Pinpoint the cell where the given text exists, returning its [X, Y] midpoint coordinate. 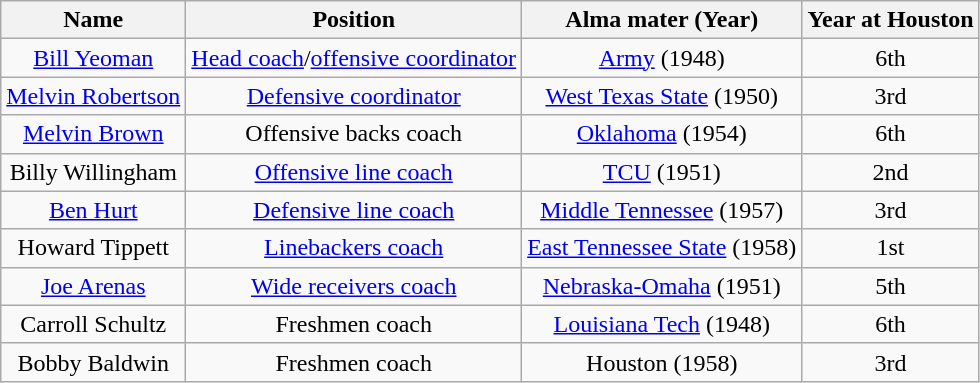
Carroll Schultz [94, 324]
Linebackers coach [354, 248]
Ben Hurt [94, 210]
Bobby Baldwin [94, 362]
1st [890, 248]
Joe Arenas [94, 286]
Melvin Robertson [94, 96]
Offensive line coach [354, 172]
Middle Tennessee (1957) [662, 210]
TCU (1951) [662, 172]
Offensive backs coach [354, 134]
Howard Tippett [94, 248]
Wide receivers coach [354, 286]
Head coach/offensive coordinator [354, 58]
2nd [890, 172]
Billy Willingham [94, 172]
Melvin Brown [94, 134]
Name [94, 20]
East Tennessee State (1958) [662, 248]
Houston (1958) [662, 362]
Alma mater (Year) [662, 20]
West Texas State (1950) [662, 96]
Oklahoma (1954) [662, 134]
Defensive line coach [354, 210]
Defensive coordinator [354, 96]
Louisiana Tech (1948) [662, 324]
Bill Yeoman [94, 58]
Nebraska-Omaha (1951) [662, 286]
Position [354, 20]
Year at Houston [890, 20]
Army (1948) [662, 58]
5th [890, 286]
